Extract the (X, Y) coordinate from the center of the cell holding the provided text.  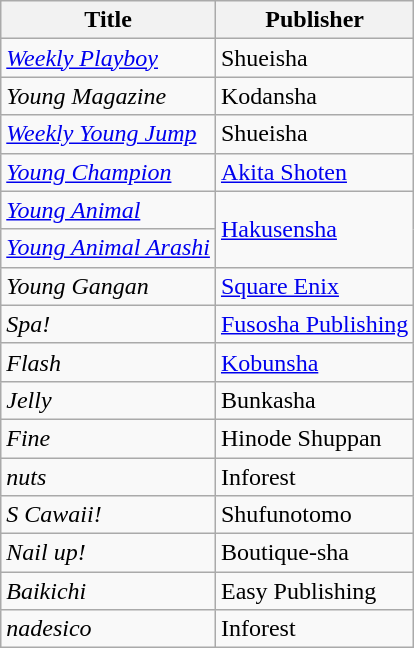
Square Enix (314, 286)
Kodansha (314, 96)
Kobunsha (314, 362)
Nail up! (108, 553)
Hakusensha (314, 229)
nadesico (108, 629)
Fusosha Publishing (314, 324)
Publisher (314, 20)
Shufunotomo (314, 515)
Young Champion (108, 172)
S Cawaii! (108, 515)
Young Gangan (108, 286)
Flash (108, 362)
Jelly (108, 400)
Boutique-sha (314, 553)
Easy Publishing (314, 591)
Young Magazine (108, 96)
Young Animal (108, 210)
Bunkasha (314, 400)
Akita Shoten (314, 172)
Weekly Young Jump (108, 134)
Fine (108, 438)
Hinode Shuppan (314, 438)
Baikichi (108, 591)
Title (108, 20)
nuts (108, 477)
Young Animal Arashi (108, 248)
Spa! (108, 324)
Weekly Playboy (108, 58)
